Capture the cell that displays the provided text and extract its [x, y] central coordinate. 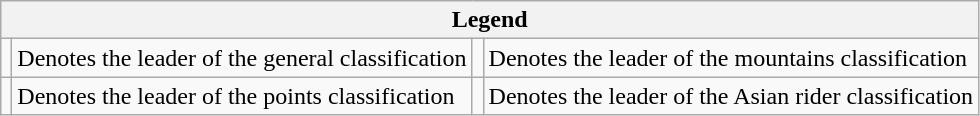
Denotes the leader of the Asian rider classification [731, 96]
Denotes the leader of the mountains classification [731, 58]
Denotes the leader of the general classification [242, 58]
Denotes the leader of the points classification [242, 96]
Legend [490, 20]
